Determine the (x, y) coordinate at the center of the cell enclosing the given text.  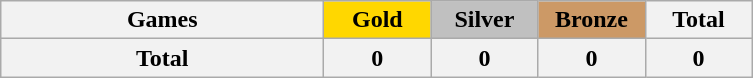
Bronze (592, 20)
Gold (378, 20)
Games (162, 20)
Silver (484, 20)
